Capture the cell that displays the provided text and extract its (X, Y) central coordinate. 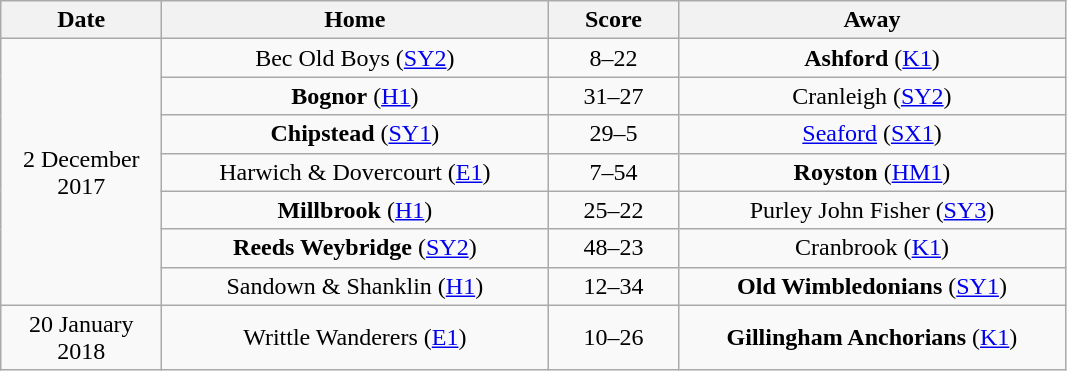
Chipstead (SY1) (355, 134)
Bognor (H1) (355, 96)
29–5 (614, 134)
Gillingham Anchorians (K1) (872, 338)
8–22 (614, 58)
48–23 (614, 248)
Sandown & Shanklin (H1) (355, 286)
2 December 2017 (82, 172)
Home (355, 20)
Royston (HM1) (872, 172)
7–54 (614, 172)
10–26 (614, 338)
12–34 (614, 286)
Score (614, 20)
Date (82, 20)
Away (872, 20)
20 January 2018 (82, 338)
Cranleigh (SY2) (872, 96)
Cranbrook (K1) (872, 248)
Old Wimbledonians (SY1) (872, 286)
Millbrook (H1) (355, 210)
Seaford (SX1) (872, 134)
25–22 (614, 210)
Bec Old Boys (SY2) (355, 58)
Ashford (K1) (872, 58)
Purley John Fisher (SY3) (872, 210)
Harwich & Dovercourt (E1) (355, 172)
Writtle Wanderers (E1) (355, 338)
Reeds Weybridge (SY2) (355, 248)
31–27 (614, 96)
